Determine the [x, y] coordinate at the center of the cell enclosing the given text.  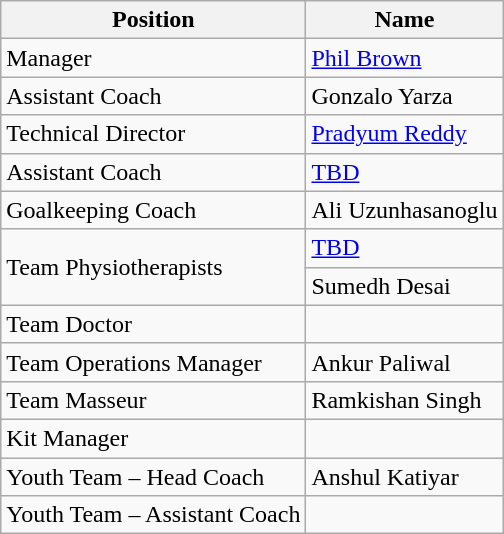
Ankur Paliwal [404, 362]
Team Physiotherapists [154, 267]
Manager [154, 58]
Technical Director [154, 134]
Name [404, 20]
Youth Team – Assistant Coach [154, 515]
Position [154, 20]
Ramkishan Singh [404, 400]
Team Operations Manager [154, 362]
Youth Team – Head Coach [154, 477]
Kit Manager [154, 438]
Phil Brown [404, 58]
Goalkeeping Coach [154, 210]
Anshul Katiyar [404, 477]
Gonzalo Yarza [404, 96]
Team Masseur [154, 400]
Pradyum Reddy [404, 134]
Ali Uzunhasanoglu [404, 210]
Sumedh Desai [404, 286]
Team Doctor [154, 324]
